Return the (x, y) coordinate for the center point of the cell that contains the specified text.  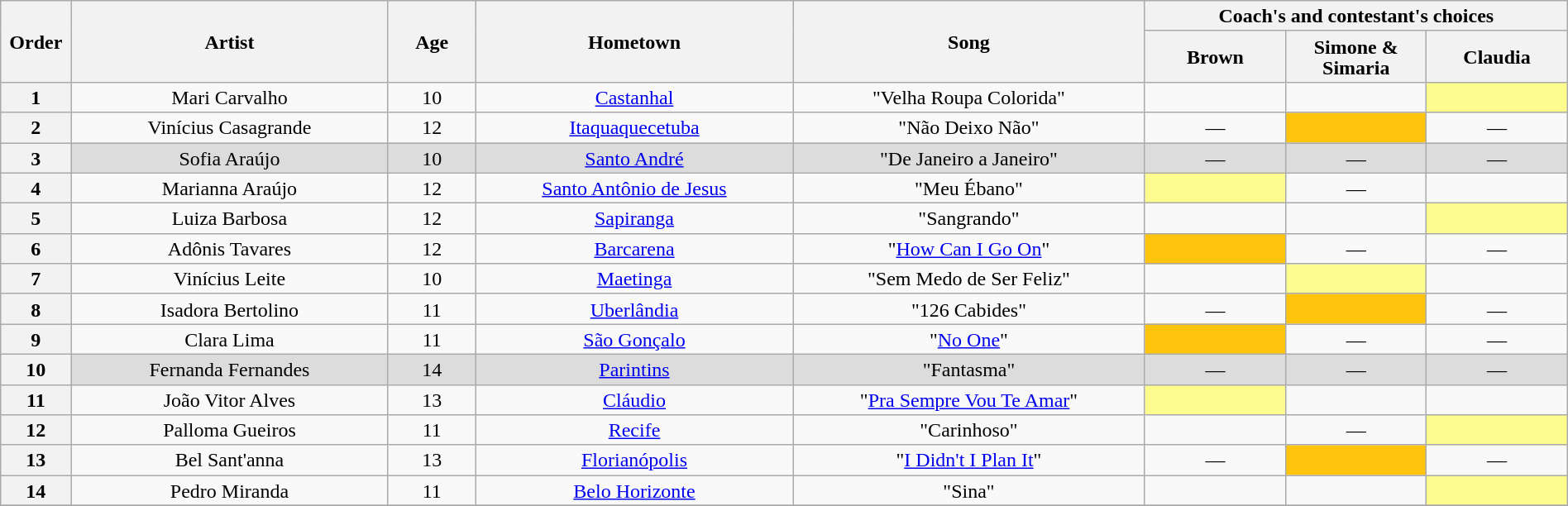
5 (36, 218)
Fernanda Fernandes (230, 369)
Brown (1215, 56)
Cláudio (633, 400)
"I Didn't I Plan It" (969, 460)
Isadora Bertolino (230, 309)
"Sina" (969, 491)
Barcarena (633, 248)
"Fantasma" (969, 369)
"No One" (969, 339)
Florianópolis (633, 460)
Age (432, 41)
Clara Lima (230, 339)
Uberlândia (633, 309)
Maetinga (633, 279)
Belo Horizonte (633, 491)
"Sangrando" (969, 218)
7 (36, 279)
Itaquaquecetuba (633, 127)
"Carinhoso" (969, 430)
Pedro Miranda (230, 491)
Luiza Barbosa (230, 218)
1 (36, 98)
Song (969, 41)
Recife (633, 430)
Castanhal (633, 98)
Coach's and contestant's choices (1356, 17)
"Pra Sempre Vou Te Amar" (969, 400)
Hometown (633, 41)
"Não Deixo Não" (969, 127)
9 (36, 339)
Mari Carvalho (230, 98)
Vinícius Leite (230, 279)
Parintins (633, 369)
Sapiranga (633, 218)
"Sem Medo de Ser Feliz" (969, 279)
Bel Sant'anna (230, 460)
São Gonçalo (633, 339)
"How Can I Go On" (969, 248)
Artist (230, 41)
Sofia Araújo (230, 157)
Adônis Tavares (230, 248)
Order (36, 41)
Marianna Araújo (230, 189)
Santo Antônio de Jesus (633, 189)
8 (36, 309)
Santo André (633, 157)
4 (36, 189)
"Meu Ébano" (969, 189)
Palloma Gueiros (230, 430)
Vinícius Casagrande (230, 127)
Simone & Simaria (1356, 56)
6 (36, 248)
João Vitor Alves (230, 400)
Claudia (1497, 56)
"De Janeiro a Janeiro" (969, 157)
"126 Cabides" (969, 309)
3 (36, 157)
"Velha Roupa Colorida" (969, 98)
2 (36, 127)
